Pinpoint the cell where the given text exists, returning its [x, y] midpoint coordinate. 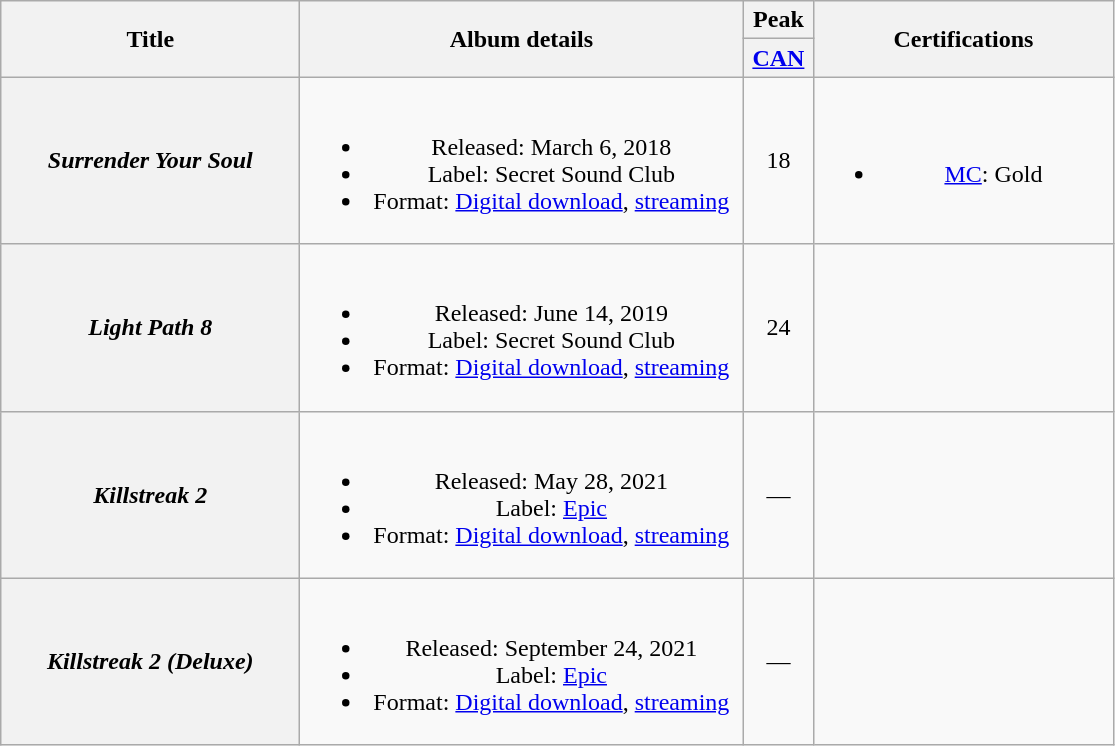
Released: May 28, 2021Label: EpicFormat: Digital download, streaming [522, 494]
Certifications [964, 39]
Released: March 6, 2018Label: Secret Sound ClubFormat: Digital download, streaming [522, 160]
Released: June 14, 2019Label: Secret Sound ClubFormat: Digital download, streaming [522, 328]
Released: September 24, 2021Label: EpicFormat: Digital download, streaming [522, 662]
CAN [778, 58]
Surrender Your Soul [150, 160]
24 [778, 328]
Killstreak 2 [150, 494]
18 [778, 160]
Album details [522, 39]
Light Path 8 [150, 328]
MC: Gold [964, 160]
Killstreak 2 (Deluxe) [150, 662]
Peak [778, 20]
Title [150, 39]
